Extract the [x, y] coordinate from the center of the cell holding the provided text.  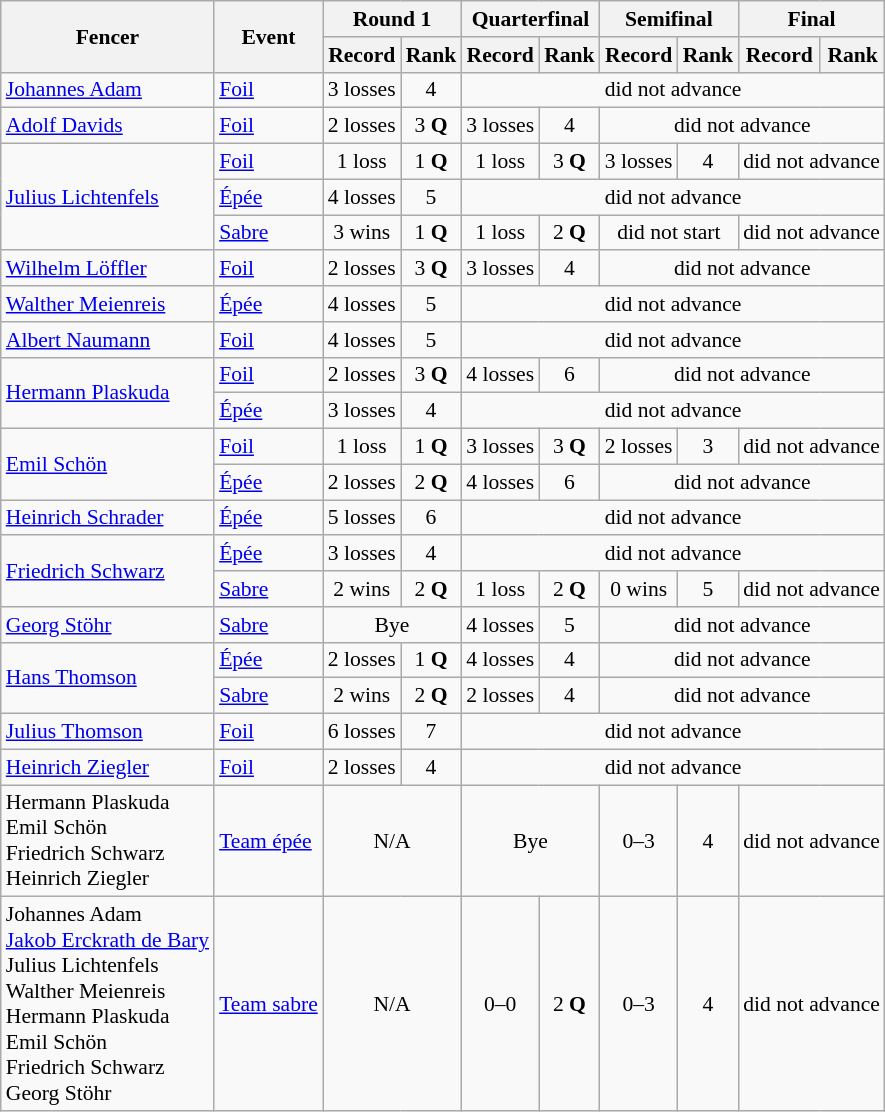
Julius Thomson [108, 732]
Emil Schön [108, 464]
Julius Lichtenfels [108, 198]
Team épée [268, 841]
Adolf Davids [108, 126]
6 losses [362, 732]
Heinrich Ziegler [108, 767]
Albert Naumann [108, 340]
3 wins [362, 233]
3 [708, 447]
Johannes Adam Jakob Erckrath de Bary Julius Lichtenfels Walther Meienreis Hermann Plaskuda Emil Schön Friedrich Schwarz Georg Stöhr [108, 1004]
Hermann Plaskuda Emil Schön Friedrich Schwarz Heinrich Ziegler [108, 841]
7 [432, 732]
Hans Thomson [108, 678]
Walther Meienreis [108, 304]
Georg Stöhr [108, 625]
Fencer [108, 36]
Heinrich Schrader [108, 518]
Hermann Plaskuda [108, 392]
Quarterfinal [530, 19]
Friedrich Schwarz [108, 572]
0–0 [500, 1004]
0 wins [639, 589]
Event [268, 36]
Johannes Adam [108, 90]
5 losses [362, 518]
did not start [669, 233]
Semifinal [669, 19]
Round 1 [392, 19]
Wilhelm Löffler [108, 269]
Final [812, 19]
Team sabre [268, 1004]
